Determine the [x, y] coordinate at the center of the cell enclosing the given text.  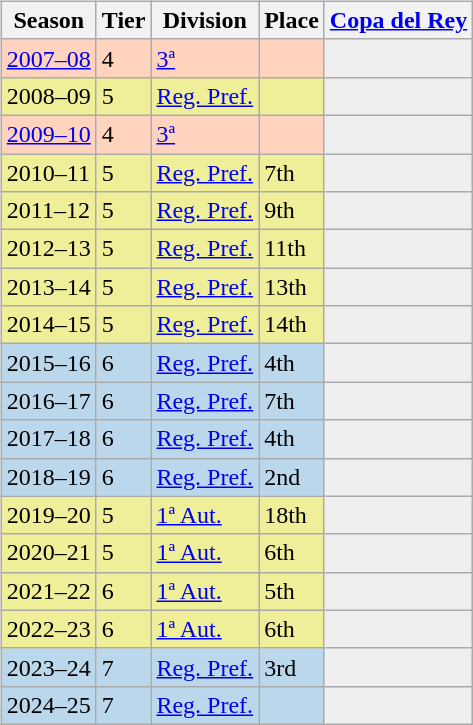
2011–12 [48, 211]
Tier [124, 20]
2007–08 [48, 58]
2020–21 [48, 553]
2nd [292, 477]
2019–20 [48, 515]
11th [292, 249]
2023–24 [48, 667]
2014–15 [48, 325]
9th [292, 211]
2016–17 [48, 401]
2024–25 [48, 705]
Season [48, 20]
2012–13 [48, 249]
2017–18 [48, 439]
3rd [292, 667]
5th [292, 591]
2013–14 [48, 287]
2021–22 [48, 591]
13th [292, 287]
2018–19 [48, 477]
18th [292, 515]
Copa del Rey [398, 20]
Division [205, 20]
2009–10 [48, 134]
Place [292, 20]
2008–09 [48, 96]
14th [292, 325]
2015–16 [48, 363]
2022–23 [48, 629]
2010–11 [48, 173]
